Detect which cell encompasses the target text, then output its (X, Y) center coordinate. 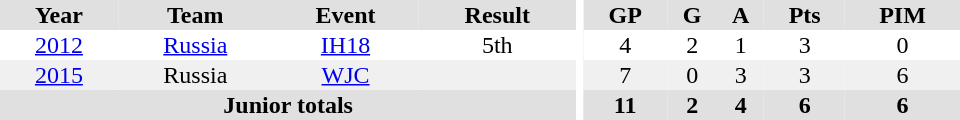
11 (625, 105)
Junior totals (288, 105)
A (740, 15)
Pts (804, 15)
G (692, 15)
Team (196, 15)
IH18 (346, 45)
2015 (59, 75)
Result (497, 15)
7 (625, 75)
Year (59, 15)
Event (346, 15)
2012 (59, 45)
1 (740, 45)
PIM (902, 15)
WJC (346, 75)
GP (625, 15)
5th (497, 45)
